Identify which cell holds the provided text, then report its [X, Y] central coordinate. 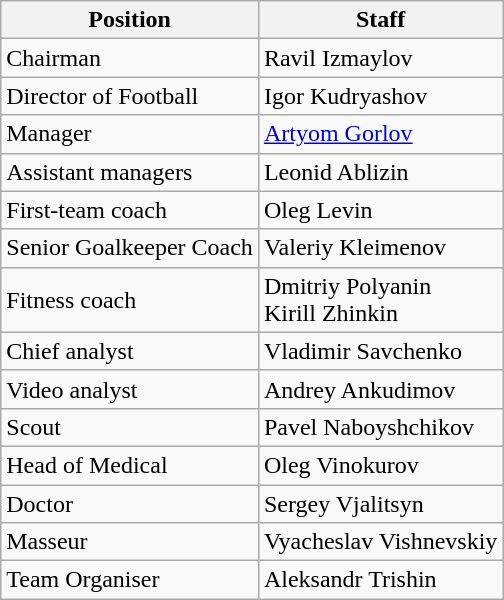
Leonid Ablizin [380, 172]
Assistant managers [130, 172]
Staff [380, 20]
Sergey Vjalitsyn [380, 503]
Head of Medical [130, 465]
Manager [130, 134]
Oleg Levin [380, 210]
Igor Kudryashov [380, 96]
Masseur [130, 542]
Valeriy Kleimenov [380, 248]
Vladimir Savchenko [380, 351]
Vyacheslav Vishnevskiy [380, 542]
Pavel Naboyshchikov [380, 427]
Chief analyst [130, 351]
Chairman [130, 58]
Oleg Vinokurov [380, 465]
Scout [130, 427]
Ravil Izmaylov [380, 58]
Director of Football [130, 96]
Senior Goalkeeper Coach [130, 248]
Andrey Ankudimov [380, 389]
Aleksandr Trishin [380, 580]
Video analyst [130, 389]
Fitness coach [130, 300]
Position [130, 20]
Team Organiser [130, 580]
First-team coach [130, 210]
Doctor [130, 503]
Artyom Gorlov [380, 134]
Dmitriy Polyanin Kirill Zhinkin [380, 300]
